Scan for the cell matching the given text and deliver its (X, Y) coordinate at center. 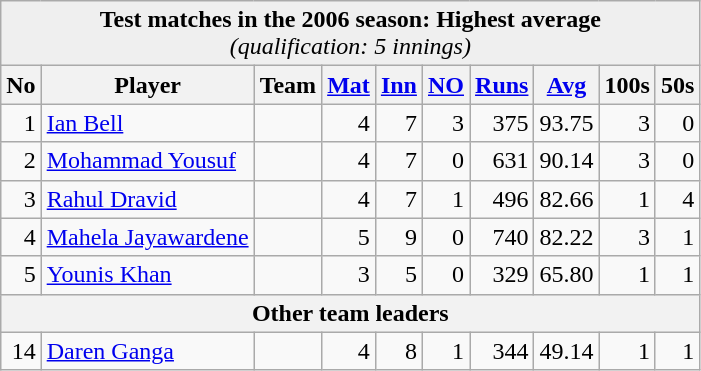
631 (502, 161)
90.14 (566, 161)
Test matches in the 2006 season: Highest average(qualification: 5 innings) (350, 34)
496 (502, 199)
2 (21, 161)
Mat (349, 85)
NO (446, 85)
Mahela Jayawardene (148, 237)
Avg (566, 85)
9 (398, 237)
Ian Bell (148, 123)
Team (288, 85)
740 (502, 237)
50s (677, 85)
Player (148, 85)
100s (627, 85)
65.80 (566, 275)
Other team leaders (350, 313)
Rahul Dravid (148, 199)
82.22 (566, 237)
329 (502, 275)
No (21, 85)
82.66 (566, 199)
375 (502, 123)
344 (502, 351)
Younis Khan (148, 275)
93.75 (566, 123)
Daren Ganga (148, 351)
Runs (502, 85)
8 (398, 351)
Inn (398, 85)
Mohammad Yousuf (148, 161)
14 (21, 351)
49.14 (566, 351)
